Locate the cell with the specified text and output its (x, y) center coordinate. 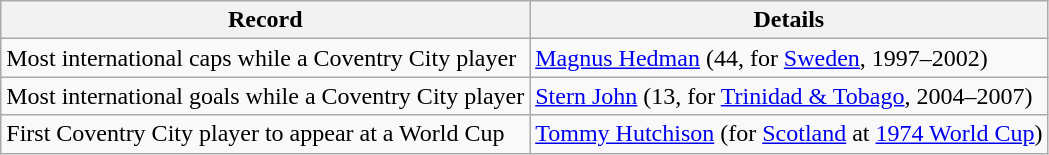
Details (789, 20)
First Coventry City player to appear at a World Cup (266, 134)
Tommy Hutchison (for Scotland at 1974 World Cup) (789, 134)
Most international caps while a Coventry City player (266, 58)
Magnus Hedman (44, for Sweden, 1997–2002) (789, 58)
Record (266, 20)
Stern John (13, for Trinidad & Tobago, 2004–2007) (789, 96)
Most international goals while a Coventry City player (266, 96)
